Find where the given text appears and provide that cell's center as [X, Y] coordinate. 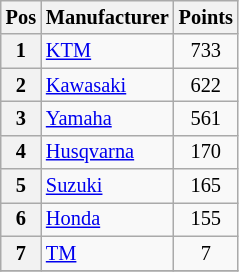
4 [21, 152]
733 [206, 51]
Yamaha [108, 118]
561 [206, 118]
170 [206, 152]
5 [21, 186]
155 [206, 219]
1 [21, 51]
Suzuki [108, 186]
Kawasaki [108, 85]
165 [206, 186]
Manufacturer [108, 17]
Points [206, 17]
TM [108, 253]
Pos [21, 17]
KTM [108, 51]
622 [206, 85]
6 [21, 219]
Husqvarna [108, 152]
2 [21, 85]
Honda [108, 219]
3 [21, 118]
